Output the (x, y) coordinate of the center of the cell containing the given text.  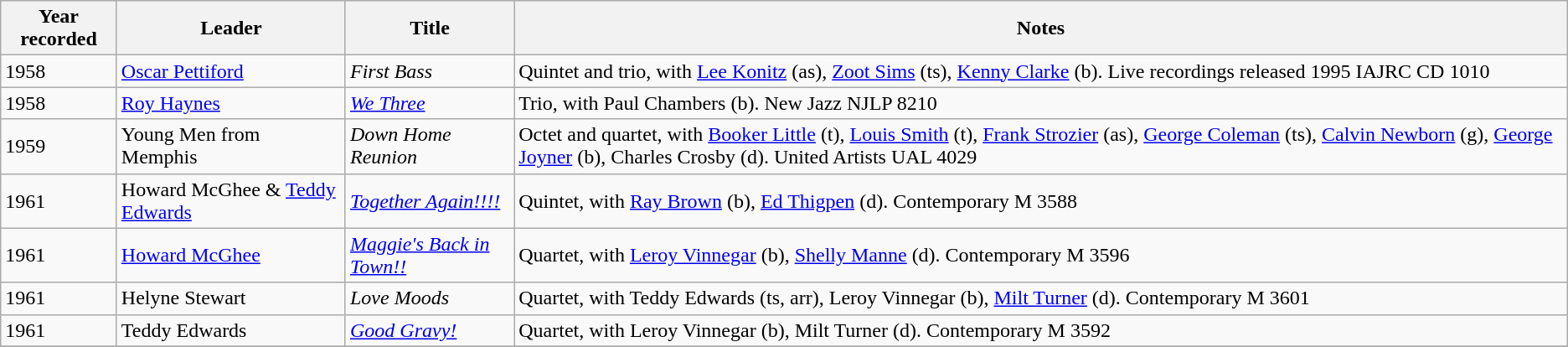
Down Home Reunion (429, 146)
Title (429, 28)
Quintet and trio, with Lee Konitz (as), Zoot Sims (ts), Kenny Clarke (b). Live recordings released 1995 IAJRC CD 1010 (1040, 71)
Good Gravy! (429, 330)
Leader (231, 28)
Love Moods (429, 298)
Teddy Edwards (231, 330)
Quartet, with Teddy Edwards (ts, arr), Leroy Vinnegar (b), Milt Turner (d). Contemporary M 3601 (1040, 298)
Young Men from Memphis (231, 146)
Oscar Pettiford (231, 71)
Together Again!!!! (429, 201)
We Three (429, 103)
Quintet, with Ray Brown (b), Ed Thigpen (d). Contemporary M 3588 (1040, 201)
Howard McGhee & Teddy Edwards (231, 201)
Trio, with Paul Chambers (b). New Jazz NJLP 8210 (1040, 103)
1959 (59, 146)
Roy Haynes (231, 103)
Notes (1040, 28)
Year recorded (59, 28)
Maggie's Back in Town!! (429, 255)
First Bass (429, 71)
Helyne Stewart (231, 298)
Quartet, with Leroy Vinnegar (b), Milt Turner (d). Contemporary M 3592 (1040, 330)
Howard McGhee (231, 255)
Quartet, with Leroy Vinnegar (b), Shelly Manne (d). Contemporary M 3596 (1040, 255)
